Find where the given text appears and provide that cell's center as (X, Y) coordinate. 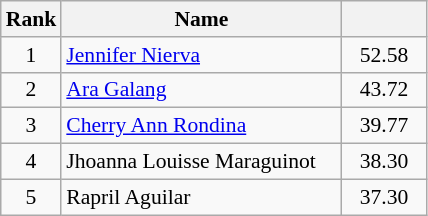
Rank (32, 19)
38.30 (384, 162)
Rapril Aguilar (201, 197)
Ara Galang (201, 90)
5 (32, 197)
Jennifer Nierva (201, 55)
37.30 (384, 197)
39.77 (384, 126)
3 (32, 126)
Name (201, 19)
43.72 (384, 90)
52.58 (384, 55)
Jhoanna Louisse Maraguinot (201, 162)
4 (32, 162)
1 (32, 55)
Cherry Ann Rondina (201, 126)
2 (32, 90)
